Provide the [x, y] coordinate of the cell's center where the given text is located.  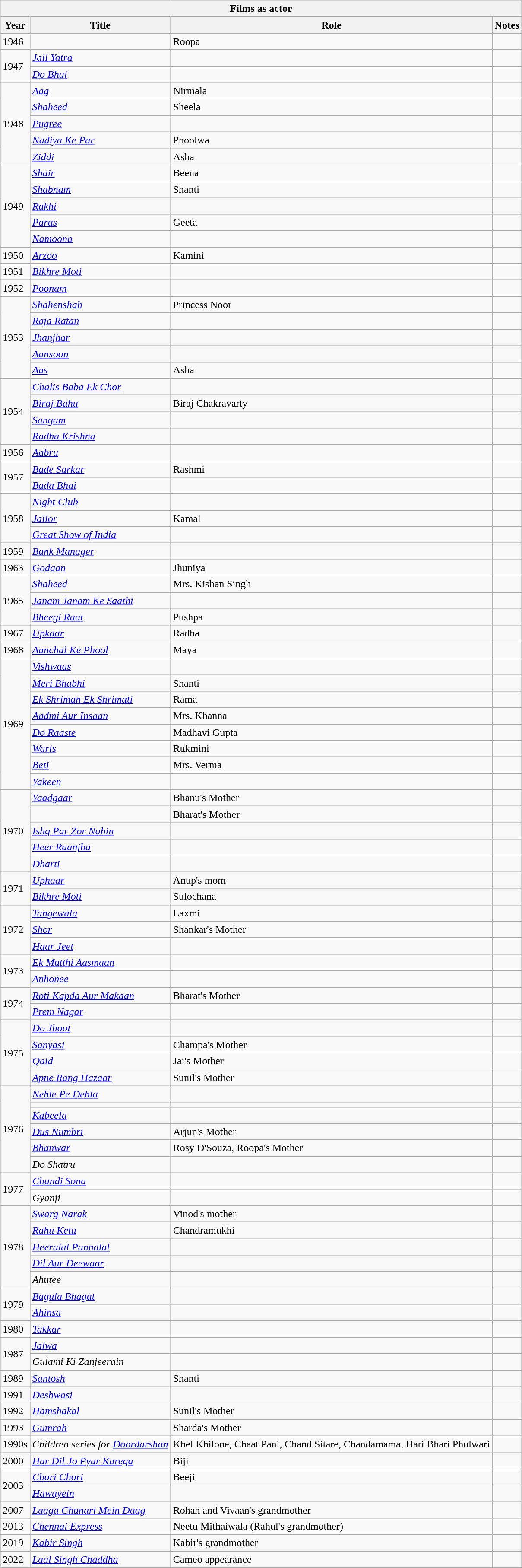
Mrs. Kishan Singh [332, 584]
Hamshakal [100, 1411]
Shahenshah [100, 305]
Aadmi Aur Insaan [100, 716]
Deshwasi [100, 1395]
Pugree [100, 124]
Laxmi [332, 913]
Kabir Singh [100, 1543]
Ziddi [100, 156]
Nadiya Ke Par [100, 140]
Role [332, 25]
Chori Chori [100, 1477]
Roopa [332, 41]
Bada Bhai [100, 486]
1991 [15, 1395]
Beeji [332, 1477]
Chandi Sona [100, 1181]
Radha [332, 633]
Sheela [332, 107]
Gyanji [100, 1197]
Bade Sarkar [100, 469]
1946 [15, 41]
Poonam [100, 288]
Jai's Mother [332, 1061]
Year [15, 25]
1990s [15, 1444]
Ek Mutthi Aasmaan [100, 962]
Namoona [100, 239]
Hawayein [100, 1493]
2022 [15, 1559]
Jailor [100, 518]
Rosy D'Souza, Roopa's Mother [332, 1148]
Bhanwar [100, 1148]
Jail Yatra [100, 58]
1979 [15, 1304]
Dus Numbri [100, 1132]
Sanyasi [100, 1045]
Aas [100, 370]
1953 [15, 337]
Qaid [100, 1061]
Prem Nagar [100, 1012]
Chalis Baba Ek Chor [100, 387]
Jhuniya [332, 568]
1963 [15, 568]
1969 [15, 724]
Sharda's Mother [332, 1428]
1976 [15, 1129]
Santosh [100, 1378]
1978 [15, 1247]
1989 [15, 1378]
Rashmi [332, 469]
Janam Janam Ke Saathi [100, 601]
Godaan [100, 568]
Bagula Bhagat [100, 1296]
Jhanjhar [100, 337]
2003 [15, 1485]
Ishq Par Zor Nahin [100, 831]
Bhanu's Mother [332, 798]
Chandramukhi [332, 1230]
Rahu Ketu [100, 1230]
Haar Jeet [100, 946]
Meri Bhabhi [100, 683]
Dharti [100, 864]
1948 [15, 124]
Heeralal Pannalal [100, 1247]
1954 [15, 411]
Pushpa [332, 617]
Anup's mom [332, 880]
Rakhi [100, 206]
1967 [15, 633]
Yakeen [100, 782]
Biraj Chakravarty [332, 403]
Bank Manager [100, 551]
Children series for Doordarshan [100, 1444]
Ek Shriman Ek Shrimati [100, 699]
Rama [332, 699]
Raja Ratan [100, 321]
Nehle Pe Dehla [100, 1094]
Swarg Narak [100, 1214]
Kamal [332, 518]
1959 [15, 551]
Vinod's mother [332, 1214]
Laaga Chunari Mein Daag [100, 1510]
1971 [15, 888]
Upkaar [100, 633]
Nirmala [332, 91]
1975 [15, 1053]
Rohan and Vivaan's grandmother [332, 1510]
Shankar's Mother [332, 929]
Night Club [100, 502]
Phoolwa [332, 140]
Beena [332, 173]
Title [100, 25]
Anhonee [100, 979]
1993 [15, 1428]
1957 [15, 477]
Jalwa [100, 1345]
Ahutee [100, 1280]
Neetu Mithaiwala (Rahul's grandmother) [332, 1527]
1977 [15, 1189]
Tangewala [100, 913]
Kabir's grandmother [332, 1543]
Khel Khilone, Chaat Pani, Chand Sitare, Chandamama, Hari Bhari Phulwari [332, 1444]
2019 [15, 1543]
2000 [15, 1460]
1956 [15, 452]
Aabru [100, 452]
Beti [100, 765]
Laal Singh Chaddha [100, 1559]
Aansoon [100, 354]
1980 [15, 1329]
Bheegi Raat [100, 617]
Do Shatru [100, 1164]
Biji [332, 1460]
1952 [15, 288]
Aanchal Ke Phool [100, 650]
Films as actor [261, 9]
1970 [15, 831]
Chennai Express [100, 1527]
Maya [332, 650]
Mrs. Khanna [332, 716]
1968 [15, 650]
Yaadgaar [100, 798]
Princess Noor [332, 305]
Gumrah [100, 1428]
Waris [100, 749]
Shor [100, 929]
Paras [100, 223]
1973 [15, 970]
Rukmini [332, 749]
1958 [15, 518]
Do Jhoot [100, 1028]
1947 [15, 66]
Notes [507, 25]
Ahinsa [100, 1313]
Cameo appearance [332, 1559]
Sulochana [332, 897]
1950 [15, 255]
Do Raaste [100, 732]
Heer Raanjha [100, 847]
Mrs. Verma [332, 765]
Vishwaas [100, 666]
Kamini [332, 255]
Uphaar [100, 880]
Dil Aur Deewaar [100, 1263]
Arzoo [100, 255]
2007 [15, 1510]
1965 [15, 601]
Roti Kapda Aur Makaan [100, 995]
Gulami Ki Zanjeerain [100, 1362]
Arjun's Mother [332, 1132]
1992 [15, 1411]
Shabnam [100, 189]
1949 [15, 206]
Champa's Mother [332, 1045]
Great Show of India [100, 535]
Takkar [100, 1329]
1974 [15, 1003]
1972 [15, 929]
Har Dil Jo Pyar Karega [100, 1460]
Sangam [100, 420]
Kabeela [100, 1115]
Biraj Bahu [100, 403]
Apne Rang Hazaar [100, 1078]
1987 [15, 1354]
2013 [15, 1527]
Geeta [332, 223]
Radha Krishna [100, 436]
Aag [100, 91]
1951 [15, 272]
Shair [100, 173]
Do Bhai [100, 74]
Madhavi Gupta [332, 732]
